Search for the cell housing the specified text and yield its [X, Y] center coordinate. 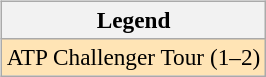
ATP Challenger Tour (1–2) [133, 57]
Legend [133, 20]
